For the text-containing cell, return its midpoint in [X, Y] coordinate format. 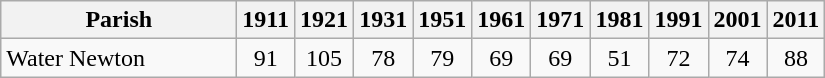
51 [620, 58]
1921 [324, 20]
Water Newton [119, 58]
1961 [502, 20]
2001 [738, 20]
72 [678, 58]
88 [796, 58]
1951 [442, 20]
79 [442, 58]
1991 [678, 20]
1981 [620, 20]
Parish [119, 20]
74 [738, 58]
1911 [266, 20]
1971 [560, 20]
105 [324, 58]
2011 [796, 20]
1931 [384, 20]
91 [266, 58]
78 [384, 58]
